Search for the cell housing the specified text and yield its [x, y] center coordinate. 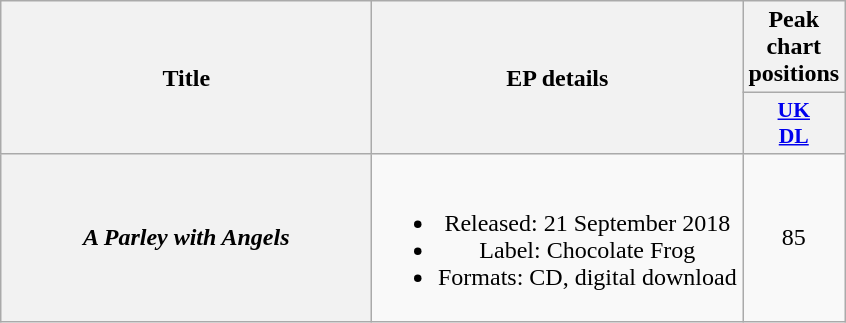
EP details [558, 78]
UKDL [794, 124]
85 [794, 238]
Peak chart positions [794, 47]
A Parley with Angels [186, 238]
Released: 21 September 2018Label: Chocolate FrogFormats: CD, digital download [558, 238]
Title [186, 78]
